Determine the [x, y] coordinate at the center of the cell enclosing the given text.  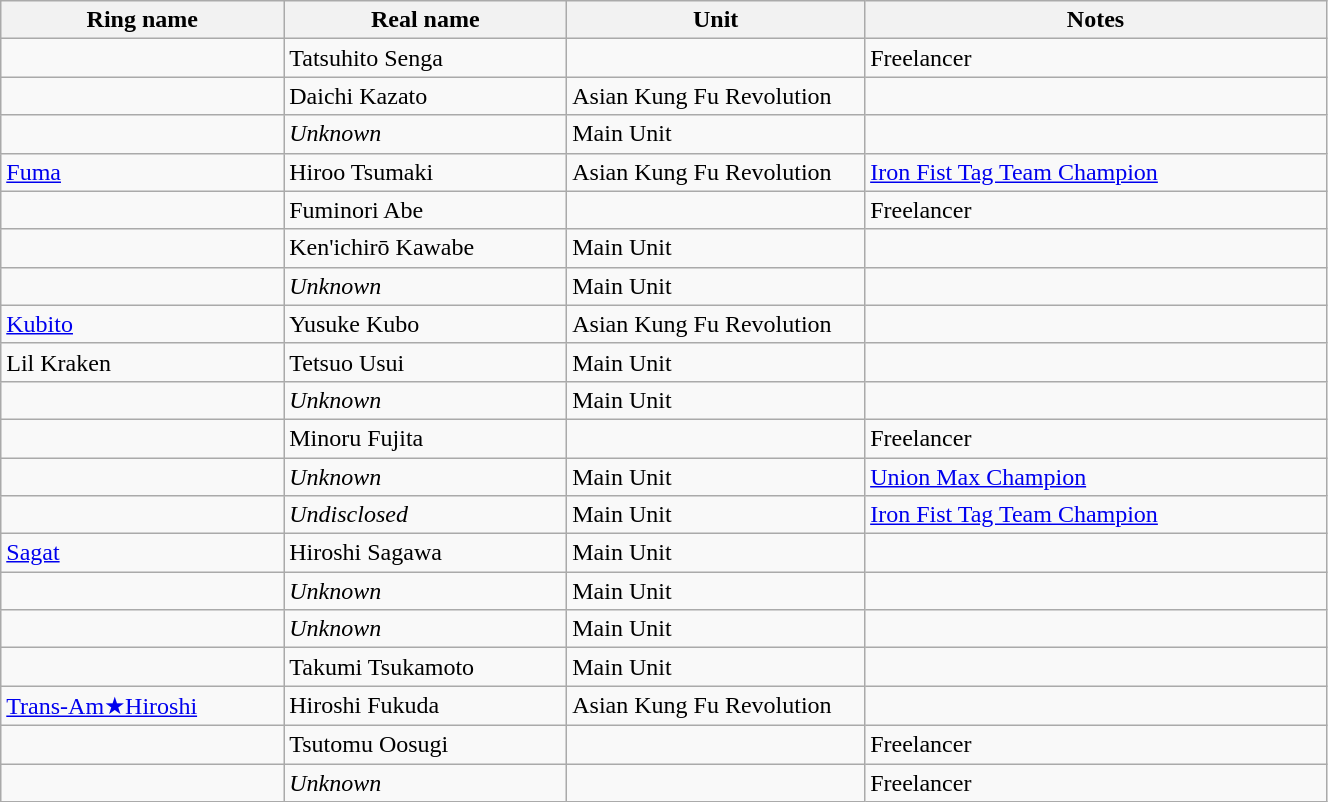
Hiroshi Fukuda [426, 706]
Hiroo Tsumaki [426, 172]
Lil Kraken [142, 362]
Takumi Tsukamoto [426, 667]
Trans-Am★Hiroshi [142, 706]
Ken'ichirō Kawabe [426, 248]
Fuma [142, 172]
Ring name [142, 20]
Minoru Fujita [426, 438]
Unit [716, 20]
Tetsuo Usui [426, 362]
Kubito [142, 324]
Sagat [142, 553]
Real name [426, 20]
Yusuke Kubo [426, 324]
Fuminori Abe [426, 210]
Union Max Champion [1096, 477]
Tatsuhito Senga [426, 58]
Daichi Kazato [426, 96]
Notes [1096, 20]
Tsutomu Oosugi [426, 744]
Hiroshi Sagawa [426, 553]
Undisclosed [426, 515]
